Pinpoint the cell where the given text exists, returning its [X, Y] midpoint coordinate. 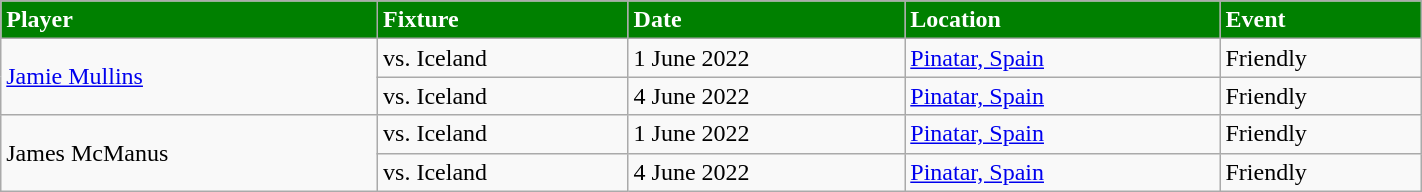
Jamie Mullins [190, 77]
Fixture [503, 20]
Date [766, 20]
Event [1320, 20]
Player [190, 20]
Location [1062, 20]
James McManus [190, 153]
